Locate the cell with the specified text and output its (x, y) center coordinate. 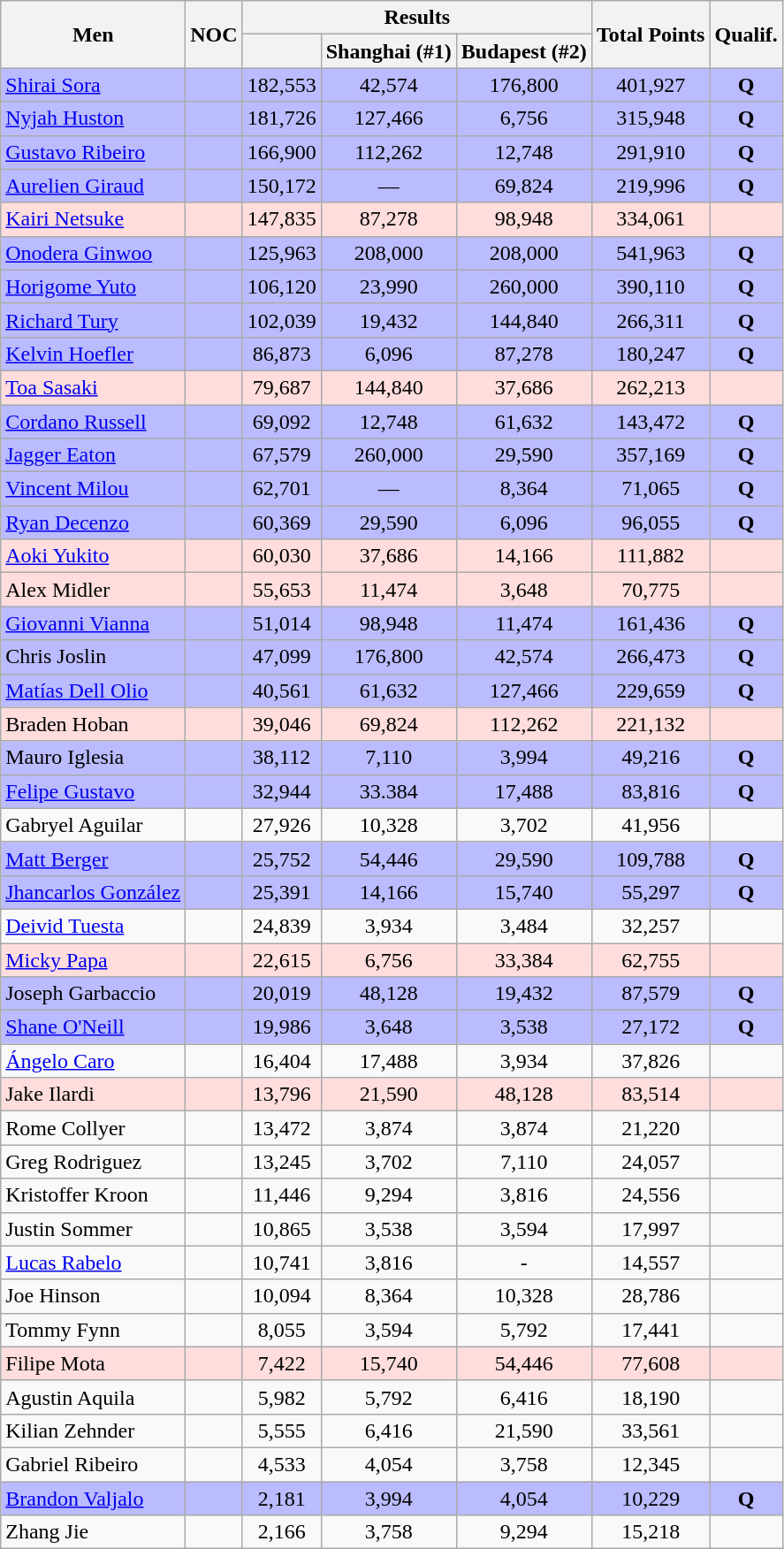
28,786 (651, 1296)
21,220 (651, 1128)
33,561 (651, 1431)
25,752 (281, 858)
10,865 (281, 1229)
60,369 (281, 523)
Shanghai (#1) (389, 51)
Zhang Jie (94, 1532)
22,615 (281, 959)
Horigome Yuto (94, 286)
77,608 (651, 1363)
51,014 (281, 623)
Kairi Netsuke (94, 219)
Kristoffer Kroon (94, 1195)
266,311 (651, 320)
Jake Ilardi (94, 1095)
Micky Papa (94, 959)
12,345 (651, 1464)
86,873 (281, 354)
147,835 (281, 219)
5,555 (281, 1431)
Joe Hinson (94, 1296)
96,055 (651, 523)
Gabriel Ribeiro (94, 1464)
Cordano Russell (94, 422)
Total Points (651, 34)
390,110 (651, 286)
20,019 (281, 994)
40,561 (281, 691)
266,473 (651, 657)
18,190 (651, 1397)
70,775 (651, 590)
33,384 (523, 959)
Aoki Yukito (94, 556)
Matt Berger (94, 858)
62,701 (281, 489)
Giovanni Vianna (94, 623)
Mauro Iglesia (94, 758)
219,996 (651, 186)
39,046 (281, 724)
38,112 (281, 758)
401,927 (651, 85)
161,436 (651, 623)
87,579 (651, 994)
Kilian Zehnder (94, 1431)
Kelvin Hoefler (94, 354)
111,882 (651, 556)
Jhancarlos González (94, 892)
13,472 (281, 1128)
Aurelien Giraud (94, 186)
23,990 (389, 286)
15,218 (651, 1532)
10,094 (281, 1296)
221,132 (651, 724)
150,172 (281, 186)
Onodera Ginwoo (94, 253)
8,055 (281, 1330)
24,839 (281, 926)
47,099 (281, 657)
Brandon Valjalo (94, 1499)
10,741 (281, 1263)
10,229 (651, 1499)
13,796 (281, 1095)
83,514 (651, 1095)
Jagger Eaton (94, 455)
291,910 (651, 152)
Justin Sommer (94, 1229)
180,247 (651, 354)
55,297 (651, 892)
Gustavo Ribeiro (94, 152)
334,061 (651, 219)
55,653 (281, 590)
Ryan Decenzo (94, 523)
357,169 (651, 455)
2,166 (281, 1532)
71,065 (651, 489)
106,120 (281, 286)
62,755 (651, 959)
41,956 (651, 825)
Shirai Sora (94, 85)
143,472 (651, 422)
Filipe Mota (94, 1363)
67,579 (281, 455)
Tommy Fynn (94, 1330)
32,944 (281, 791)
NOC (214, 34)
79,687 (281, 387)
181,726 (281, 118)
Nyjah Huston (94, 118)
11,446 (281, 1195)
102,039 (281, 320)
Ángelo Caro (94, 1061)
37,826 (651, 1061)
17,441 (651, 1330)
Toa Sasaki (94, 387)
109,788 (651, 858)
125,963 (281, 253)
Matías Dell Olio (94, 691)
Chris Joslin (94, 657)
315,948 (651, 118)
2,181 (281, 1499)
Felipe Gustavo (94, 791)
24,556 (651, 1195)
541,963 (651, 253)
Men (94, 34)
Alex Midler (94, 590)
24,057 (651, 1162)
17,997 (651, 1229)
32,257 (651, 926)
Greg Rodriguez (94, 1162)
27,926 (281, 825)
Joseph Garbaccio (94, 994)
229,659 (651, 691)
19,986 (281, 1027)
Shane O'Neill (94, 1027)
Rome Collyer (94, 1128)
7,422 (281, 1363)
Agustin Aquila (94, 1397)
Vincent Milou (94, 489)
Lucas Rabelo (94, 1263)
3,484 (523, 926)
Deivid Tuesta (94, 926)
Budapest (#2) (523, 51)
49,216 (651, 758)
14,557 (651, 1263)
Results (417, 18)
Gabryel Aguilar (94, 825)
13,245 (281, 1162)
33.384 (389, 791)
Richard Tury (94, 320)
Qualif. (746, 34)
262,213 (651, 387)
27,172 (651, 1027)
- (523, 1263)
69,092 (281, 422)
83,816 (651, 791)
5,982 (281, 1397)
182,553 (281, 85)
Braden Hoban (94, 724)
4,533 (281, 1464)
60,030 (281, 556)
25,391 (281, 892)
166,900 (281, 152)
16,404 (281, 1061)
